Return the (X, Y) coordinate for the center point of the cell that contains the specified text.  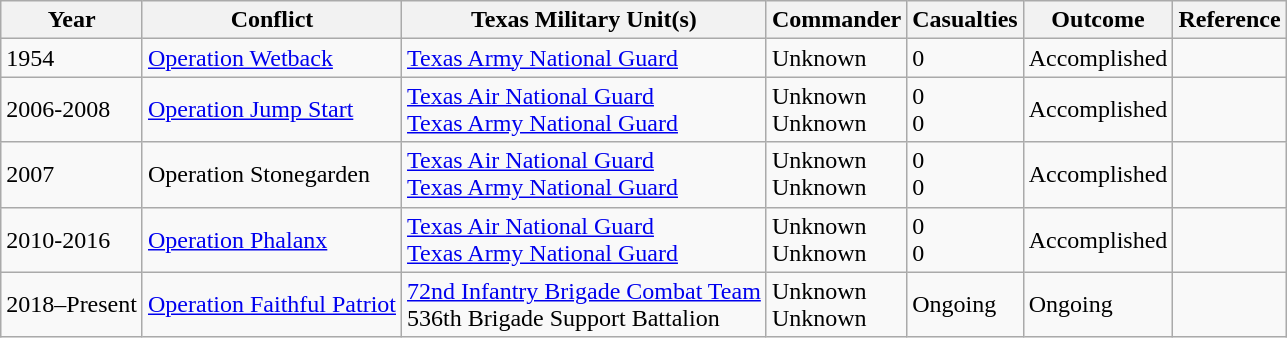
2007 (72, 174)
Conflict (272, 20)
Texas Military Unit(s) (584, 20)
Operation Faithful Patriot (272, 304)
2010-2016 (72, 240)
Outcome (1098, 20)
Texas Army National Guard (584, 58)
Unknown (836, 58)
72nd Infantry Brigade Combat Team536th Brigade Support Battalion (584, 304)
0 (965, 58)
Year (72, 20)
Casualties (965, 20)
Operation Jump Start (272, 110)
Operation Stonegarden (272, 174)
Operation Phalanx (272, 240)
2006-2008 (72, 110)
1954 (72, 58)
2018–Present (72, 304)
Reference (1230, 20)
Operation Wetback (272, 58)
Commander (836, 20)
